Return the (X, Y) coordinate for the center point of the cell that contains the specified text.  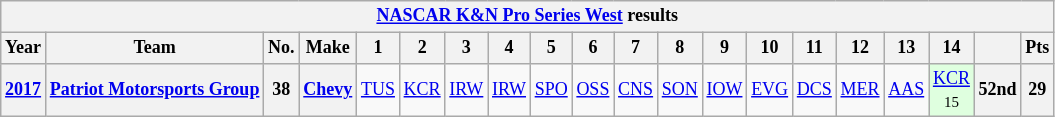
12 (860, 48)
11 (814, 48)
4 (510, 48)
AAS (906, 90)
10 (770, 48)
13 (906, 48)
KCR15 (952, 90)
Make (328, 48)
2 (422, 48)
5 (551, 48)
38 (282, 90)
2017 (24, 90)
EVG (770, 90)
Pts (1038, 48)
14 (952, 48)
CNS (636, 90)
KCR (422, 90)
3 (466, 48)
29 (1038, 90)
NASCAR K&N Pro Series West results (528, 16)
Team (154, 48)
TUS (378, 90)
9 (724, 48)
8 (680, 48)
DCS (814, 90)
SON (680, 90)
Year (24, 48)
IOW (724, 90)
Patriot Motorsports Group (154, 90)
1 (378, 48)
52nd (998, 90)
SPO (551, 90)
7 (636, 48)
6 (593, 48)
No. (282, 48)
MER (860, 90)
OSS (593, 90)
Chevy (328, 90)
